Provide the [X, Y] coordinate of the cell's center where the given text is located.  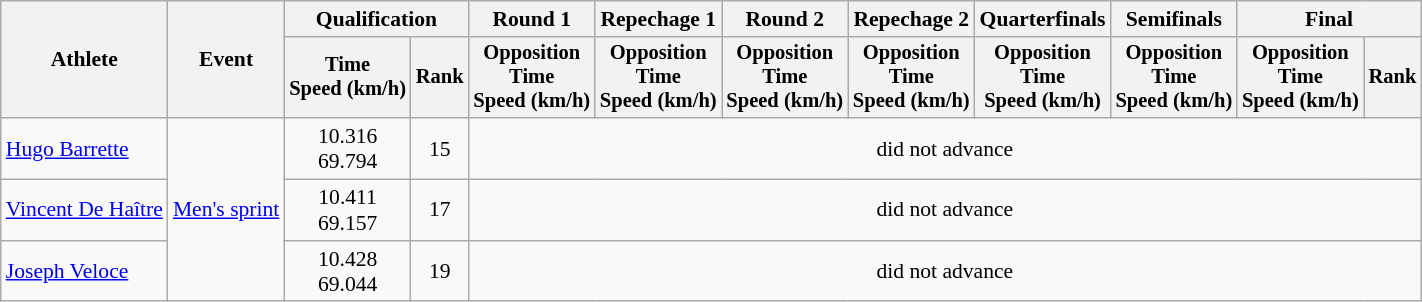
Event [226, 60]
Repechage 1 [658, 19]
10.41169.157 [348, 210]
Final [1329, 19]
Hugo Barrette [84, 148]
Joseph Veloce [84, 272]
Quarterfinals [1043, 19]
Repechage 2 [912, 19]
10.31669.794 [348, 148]
Semifinals [1174, 19]
TimeSpeed (km/h) [348, 78]
15 [440, 148]
Vincent De Haître [84, 210]
19 [440, 272]
Round 2 [786, 19]
Round 1 [532, 19]
17 [440, 210]
Men's sprint [226, 210]
10.42869.044 [348, 272]
Qualification [376, 19]
Athlete [84, 60]
